For the text-containing cell, return its midpoint in (X, Y) coordinate format. 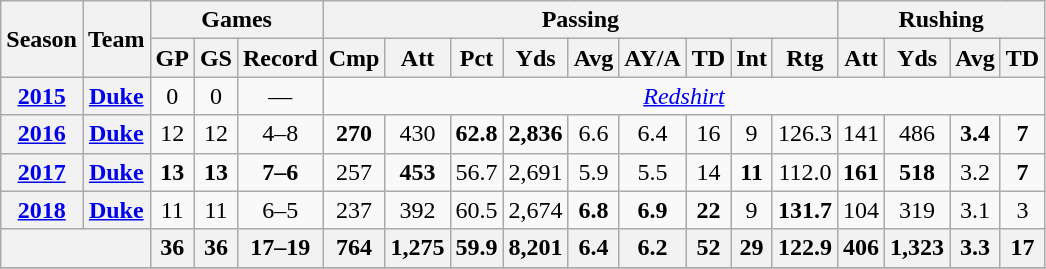
406 (860, 248)
8,201 (536, 248)
392 (418, 210)
Rushing (940, 20)
52 (708, 248)
62.8 (476, 134)
453 (418, 172)
5.9 (594, 172)
3.4 (976, 134)
131.7 (804, 210)
Rtg (804, 58)
2,691 (536, 172)
2,674 (536, 210)
112.0 (804, 172)
122.9 (804, 248)
14 (708, 172)
60.5 (476, 210)
56.7 (476, 172)
3.3 (976, 248)
6.8 (594, 210)
3 (1022, 210)
2,836 (536, 134)
257 (354, 172)
3.2 (976, 172)
270 (354, 134)
29 (752, 248)
486 (918, 134)
Int (752, 58)
Season (42, 39)
17–19 (280, 248)
319 (918, 210)
Record (280, 58)
GS (216, 58)
— (280, 96)
518 (918, 172)
764 (354, 248)
Cmp (354, 58)
141 (860, 134)
2018 (42, 210)
104 (860, 210)
Pct (476, 58)
6.2 (653, 248)
3.1 (976, 210)
2015 (42, 96)
Passing (580, 20)
430 (418, 134)
Team (116, 39)
17 (1022, 248)
6.6 (594, 134)
Redshirt (684, 96)
AY/A (653, 58)
161 (860, 172)
Games (236, 20)
16 (708, 134)
1,323 (918, 248)
237 (354, 210)
5.5 (653, 172)
22 (708, 210)
7–6 (280, 172)
GP (172, 58)
2017 (42, 172)
59.9 (476, 248)
6.9 (653, 210)
6–5 (280, 210)
1,275 (418, 248)
4–8 (280, 134)
2016 (42, 134)
126.3 (804, 134)
